Capture the cell that displays the provided text and extract its [X, Y] central coordinate. 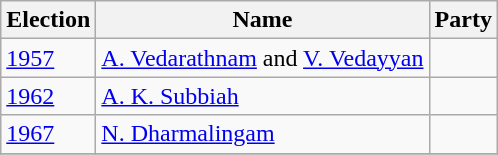
Name [262, 20]
1967 [48, 134]
Election [48, 20]
1957 [48, 58]
A. Vedarathnam and V. Vedayyan [262, 58]
N. Dharmalingam [262, 134]
Party [463, 20]
1962 [48, 96]
A. K. Subbiah [262, 96]
